Capture the cell that displays the provided text and extract its [x, y] central coordinate. 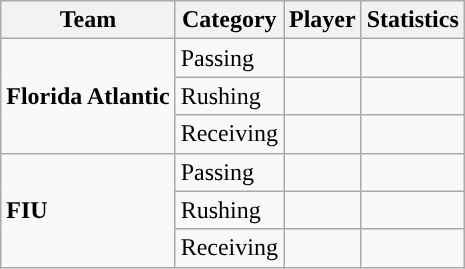
Team [88, 20]
Statistics [412, 20]
Category [229, 20]
Player [323, 20]
FIU [88, 210]
Florida Atlantic [88, 96]
